Provide the [X, Y] coordinate of the cell's center where the given text is located.  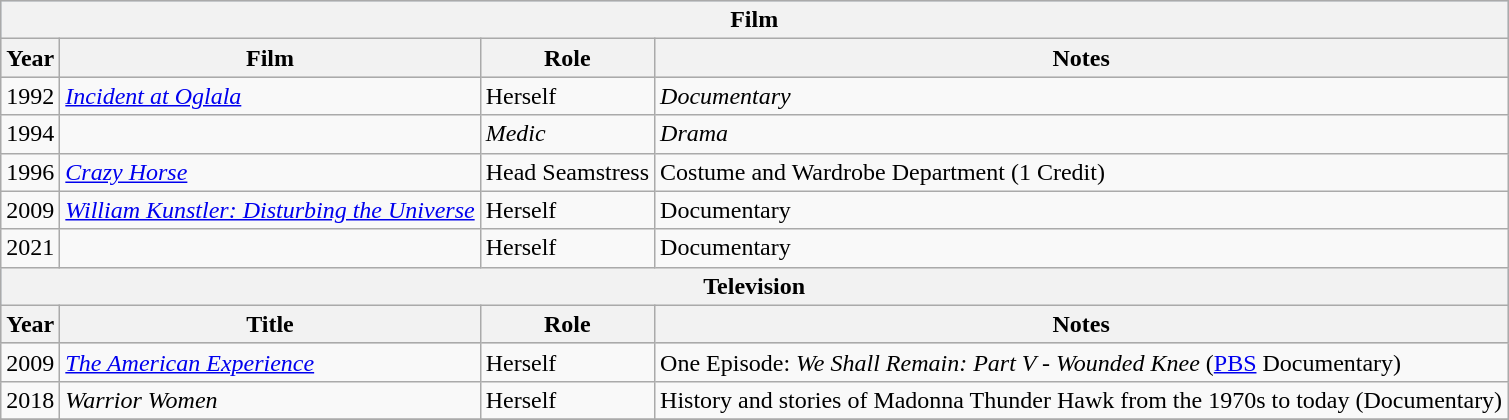
1996 [30, 172]
Costume and Wardrobe Department (1 Credit) [1082, 172]
2021 [30, 248]
Warrior Women [270, 400]
Head Seamstress [567, 172]
History and stories of Madonna Thunder Hawk from the 1970s to today (Documentary) [1082, 400]
Drama [1082, 134]
1994 [30, 134]
William Kunstler: Disturbing the Universe [270, 210]
2018 [30, 400]
Crazy Horse [270, 172]
Television [754, 286]
Medic [567, 134]
Title [270, 324]
1992 [30, 96]
One Episode: We Shall Remain: Part V - Wounded Knee (PBS Documentary) [1082, 362]
The American Experience [270, 362]
Incident at Oglala [270, 96]
